Provide the [x, y] coordinate of the cell's center where the given text is located.  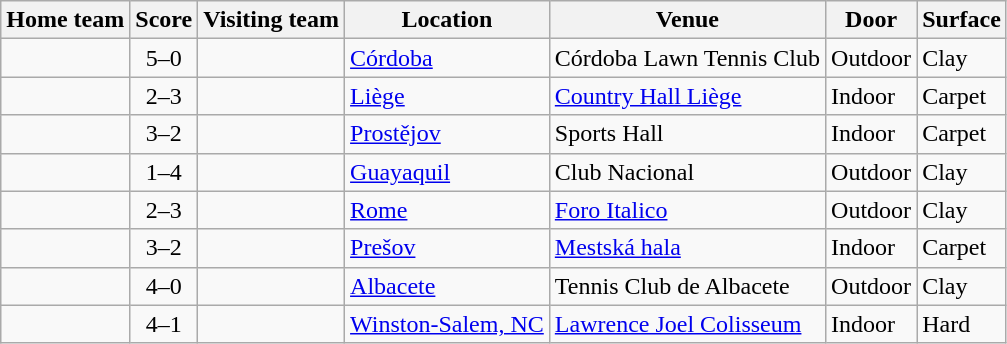
Foro Italico [687, 210]
Winston-Salem, NC [448, 324]
Rome [448, 210]
Córdoba Lawn Tennis Club [687, 58]
Tennis Club de Albacete [687, 286]
4–0 [164, 286]
Córdoba [448, 58]
Surface [962, 20]
Venue [687, 20]
Score [164, 20]
Mestská hala [687, 248]
Sports Hall [687, 134]
Door [872, 20]
Prostějov [448, 134]
Albacete [448, 286]
Lawrence Joel Colisseum [687, 324]
Liège [448, 96]
Location [448, 20]
Prešov [448, 248]
Hard [962, 324]
4–1 [164, 324]
Country Hall Liège [687, 96]
Guayaquil [448, 172]
Home team [66, 20]
5–0 [164, 58]
Club Nacional [687, 172]
Visiting team [272, 20]
1–4 [164, 172]
